Output the [X, Y] coordinate of the center of the cell containing the given text.  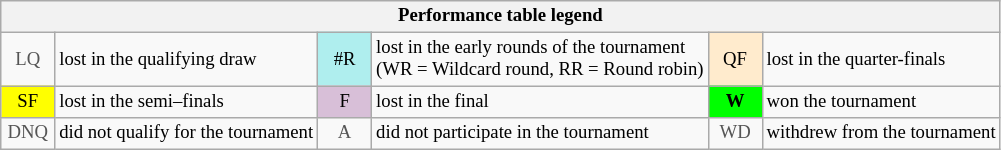
lost in the final [540, 102]
LQ [28, 60]
#R [345, 60]
did not qualify for the tournament [186, 134]
withdrew from the tournament [881, 134]
lost in the early rounds of the tournament(WR = Wildcard round, RR = Round robin) [540, 60]
DNQ [28, 134]
lost in the qualifying draw [186, 60]
WD [735, 134]
SF [28, 102]
Performance table legend [500, 16]
W [735, 102]
lost in the quarter-finals [881, 60]
A [345, 134]
F [345, 102]
did not participate in the tournament [540, 134]
QF [735, 60]
lost in the semi–finals [186, 102]
won the tournament [881, 102]
